Locate the cell with the specified text and output its (x, y) center coordinate. 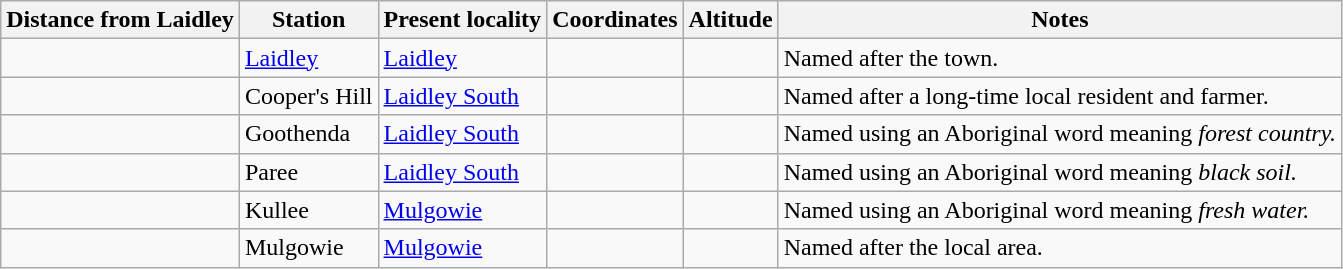
Named using an Aboriginal word meaning fresh water. (1060, 210)
Coordinates (615, 20)
Cooper's Hill (308, 96)
Goothenda (308, 134)
Named after the local area. (1060, 248)
Distance from Laidley (120, 20)
Named using an Aboriginal word meaning forest country. (1060, 134)
Kullee (308, 210)
Notes (1060, 20)
Station (308, 20)
Altitude (730, 20)
Named after the town. (1060, 58)
Named after a long-time local resident and farmer. (1060, 96)
Paree (308, 172)
Named using an Aboriginal word meaning black soil. (1060, 172)
Present locality (462, 20)
